Capture the cell that displays the provided text and extract its (x, y) central coordinate. 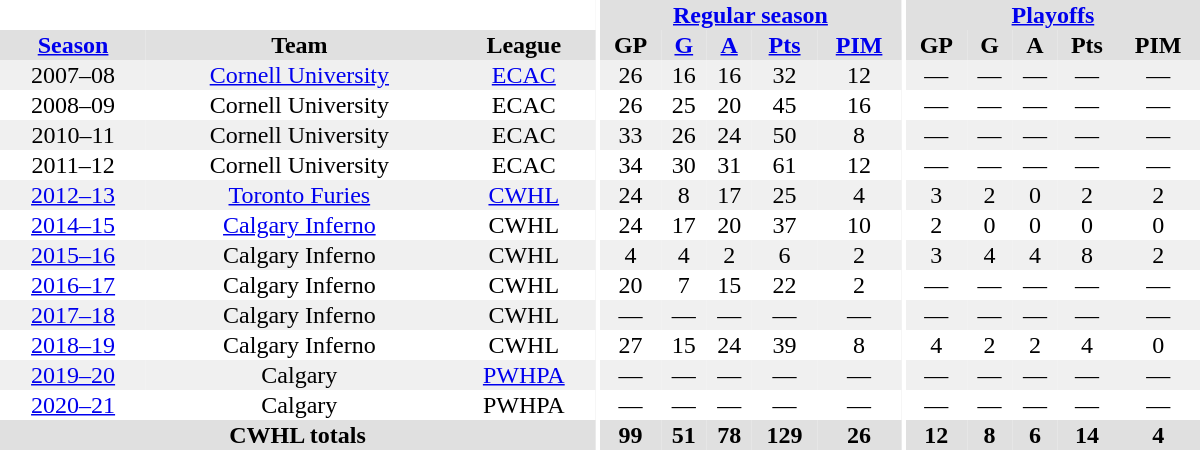
27 (630, 345)
2007–08 (73, 75)
Team (299, 45)
Season (73, 45)
Toronto Furies (299, 195)
32 (785, 75)
31 (728, 165)
78 (728, 435)
2010–11 (73, 135)
14 (1088, 435)
39 (785, 345)
99 (630, 435)
2011–12 (73, 165)
CWHL totals (298, 435)
League (524, 45)
30 (684, 165)
51 (684, 435)
7 (684, 285)
37 (785, 225)
2020–21 (73, 405)
2014–15 (73, 225)
2016–17 (73, 285)
50 (785, 135)
2018–19 (73, 345)
2015–16 (73, 255)
2008–09 (73, 105)
2017–18 (73, 315)
Playoffs (1053, 15)
45 (785, 105)
129 (785, 435)
Regular season (750, 15)
2012–13 (73, 195)
2019–20 (73, 375)
10 (858, 225)
61 (785, 165)
34 (630, 165)
22 (785, 285)
33 (630, 135)
